From the cell containing the given text, extract its center point as [x, y] coordinate. 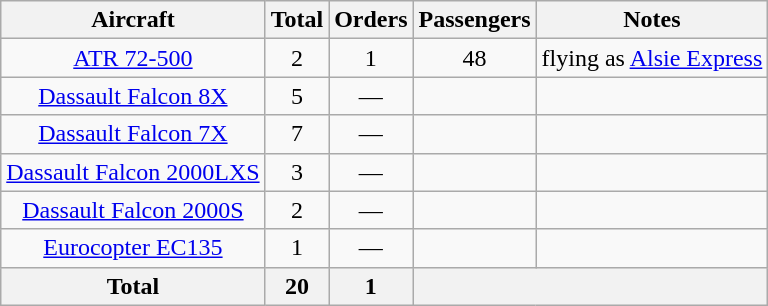
Dassault Falcon 7X [133, 134]
ATR 72-500 [133, 58]
Notes [652, 20]
Eurocopter EC135 [133, 248]
Dassault Falcon 2000S [133, 210]
5 [297, 96]
20 [297, 286]
Passengers [474, 20]
48 [474, 58]
Dassault Falcon 2000LXS [133, 172]
Aircraft [133, 20]
3 [297, 172]
Orders [371, 20]
7 [297, 134]
flying as Alsie Express [652, 58]
Dassault Falcon 8X [133, 96]
